Output the (X, Y) coordinate of the center of the cell containing the given text.  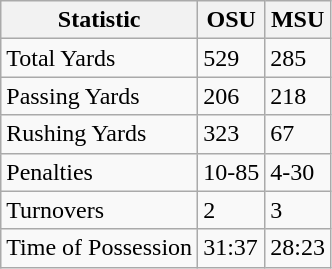
Penalties (100, 172)
Time of Possession (100, 248)
529 (232, 58)
67 (298, 134)
Total Yards (100, 58)
Turnovers (100, 210)
OSU (232, 20)
Rushing Yards (100, 134)
285 (298, 58)
2 (232, 210)
323 (232, 134)
31:37 (232, 248)
Passing Yards (100, 96)
3 (298, 210)
Statistic (100, 20)
206 (232, 96)
MSU (298, 20)
28:23 (298, 248)
218 (298, 96)
10-85 (232, 172)
4-30 (298, 172)
